Identify which cell holds the provided text, then report its [x, y] central coordinate. 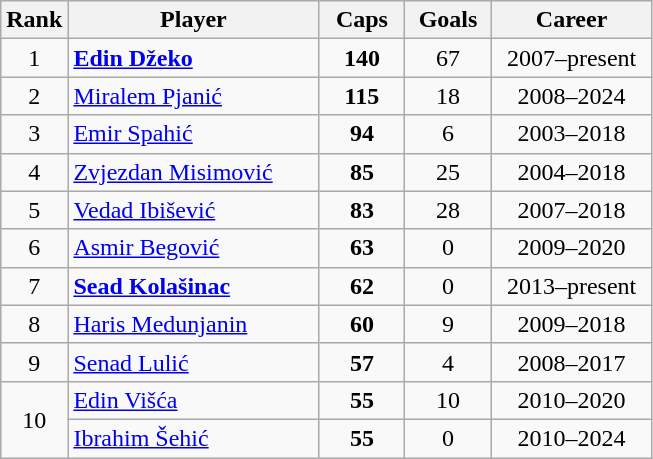
2009–2018 [572, 324]
2003–2018 [572, 134]
85 [362, 172]
2010–2024 [572, 438]
Zvjezdan Misimović [194, 172]
2 [34, 96]
Edin Višća [194, 400]
60 [362, 324]
5 [34, 210]
Goals [448, 20]
115 [362, 96]
62 [362, 286]
1 [34, 58]
2004–2018 [572, 172]
Ibrahim Šehić [194, 438]
Emir Spahić [194, 134]
Rank [34, 20]
67 [448, 58]
63 [362, 248]
Caps [362, 20]
Asmir Begović [194, 248]
2007–present [572, 58]
2008–2017 [572, 362]
2007–2018 [572, 210]
3 [34, 134]
Haris Medunjanin [194, 324]
7 [34, 286]
Edin Džeko [194, 58]
Vedad Ibišević [194, 210]
2008–2024 [572, 96]
8 [34, 324]
Miralem Pjanić [194, 96]
Senad Lulić [194, 362]
2013–present [572, 286]
Player [194, 20]
2009–2020 [572, 248]
140 [362, 58]
57 [362, 362]
94 [362, 134]
83 [362, 210]
Sead Kolašinac [194, 286]
18 [448, 96]
2010–2020 [572, 400]
25 [448, 172]
28 [448, 210]
Career [572, 20]
